Return the [X, Y] coordinate for the center point of the cell that contains the specified text.  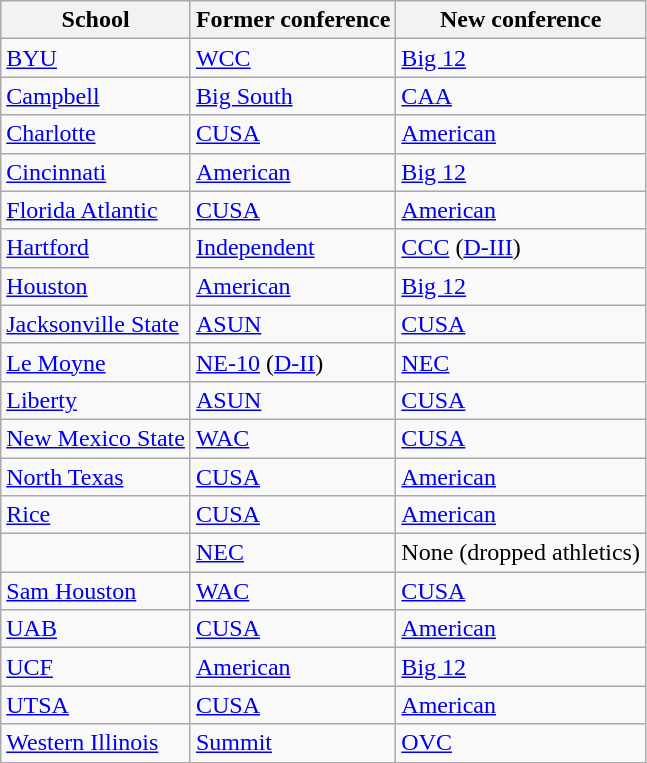
Big South [292, 96]
Western Illinois [96, 743]
Jacksonville State [96, 324]
School [96, 20]
CCC (D-III) [521, 248]
UAB [96, 629]
Summit [292, 743]
UCF [96, 667]
Charlotte [96, 134]
None (dropped athletics) [521, 553]
North Texas [96, 477]
Houston [96, 286]
Cincinnati [96, 172]
BYU [96, 58]
Independent [292, 248]
WCC [292, 58]
Rice [96, 515]
NE-10 (D-II) [292, 362]
Sam Houston [96, 591]
OVC [521, 743]
CAA [521, 96]
Former conference [292, 20]
Hartford [96, 248]
New Mexico State [96, 438]
Liberty [96, 400]
Le Moyne [96, 362]
Florida Atlantic [96, 210]
UTSA [96, 705]
New conference [521, 20]
Campbell [96, 96]
